For the text-containing cell, return its midpoint in [x, y] coordinate format. 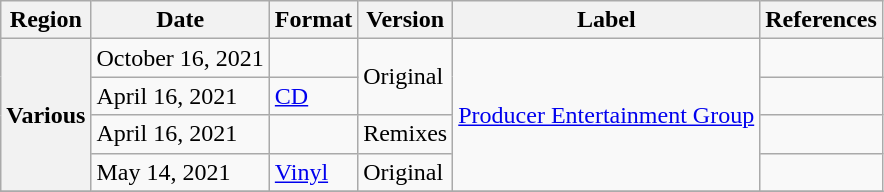
Remixes [406, 134]
Label [606, 20]
Producer Entertainment Group [606, 115]
Region [46, 20]
October 16, 2021 [180, 58]
Version [406, 20]
Vinyl [313, 172]
Various [46, 115]
Date [180, 20]
CD [313, 96]
Format [313, 20]
References [822, 20]
May 14, 2021 [180, 172]
